Scan for the cell matching the given text and deliver its [X, Y] coordinate at center. 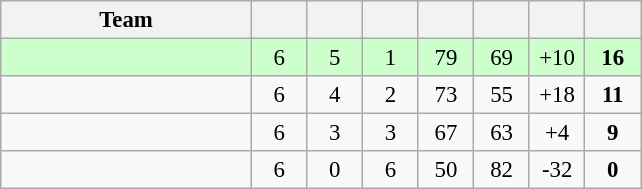
5 [335, 58]
82 [502, 170]
4 [335, 95]
+4 [557, 133]
67 [446, 133]
2 [391, 95]
+18 [557, 95]
11 [613, 95]
16 [613, 58]
-32 [557, 170]
9 [613, 133]
69 [502, 58]
55 [502, 95]
50 [446, 170]
+10 [557, 58]
73 [446, 95]
Team [126, 20]
1 [391, 58]
63 [502, 133]
79 [446, 58]
